Detect which cell encompasses the target text, then output its [x, y] center coordinate. 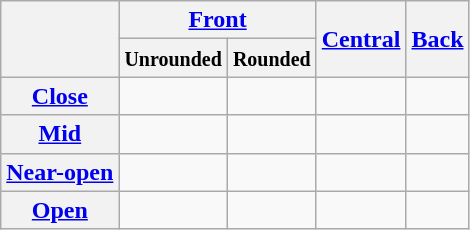
Near-open [60, 172]
Unrounded [173, 58]
Open [60, 210]
Rounded [272, 58]
Mid [60, 134]
Close [60, 96]
Back [438, 39]
Front [218, 20]
Central [361, 39]
